From the cell containing the given text, extract its center point as [x, y] coordinate. 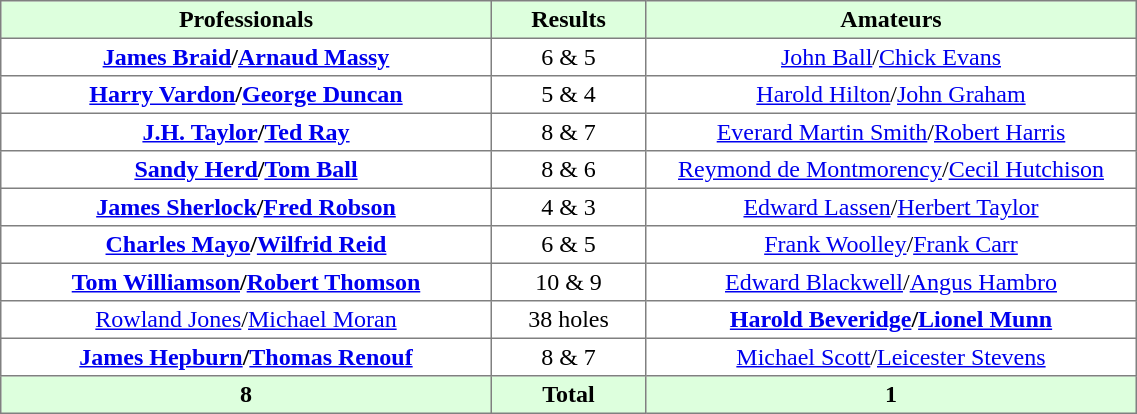
Edward Lassen/Herbert Taylor [891, 207]
John Ball/Chick Evans [891, 57]
Total [568, 395]
Tom Williamson/Robert Thomson [246, 282]
Charles Mayo/Wilfrid Reid [246, 245]
Amateurs [891, 20]
James Braid/Arnaud Massy [246, 57]
Rowland Jones/Michael Moran [246, 320]
Edward Blackwell/Angus Hambro [891, 282]
5 & 4 [568, 95]
Reymond de Montmorency/Cecil Hutchison [891, 170]
4 & 3 [568, 207]
8 & 6 [568, 170]
James Sherlock/Fred Robson [246, 207]
Harry Vardon/George Duncan [246, 95]
8 [246, 395]
Results [568, 20]
J.H. Taylor/Ted Ray [246, 132]
Sandy Herd/Tom Ball [246, 170]
Frank Woolley/Frank Carr [891, 245]
Michael Scott/Leicester Stevens [891, 357]
Harold Beveridge/Lionel Munn [891, 320]
Harold Hilton/John Graham [891, 95]
10 & 9 [568, 282]
James Hepburn/Thomas Renouf [246, 357]
Professionals [246, 20]
38 holes [568, 320]
Everard Martin Smith/Robert Harris [891, 132]
1 [891, 395]
